Detect which cell encompasses the target text, then output its [x, y] center coordinate. 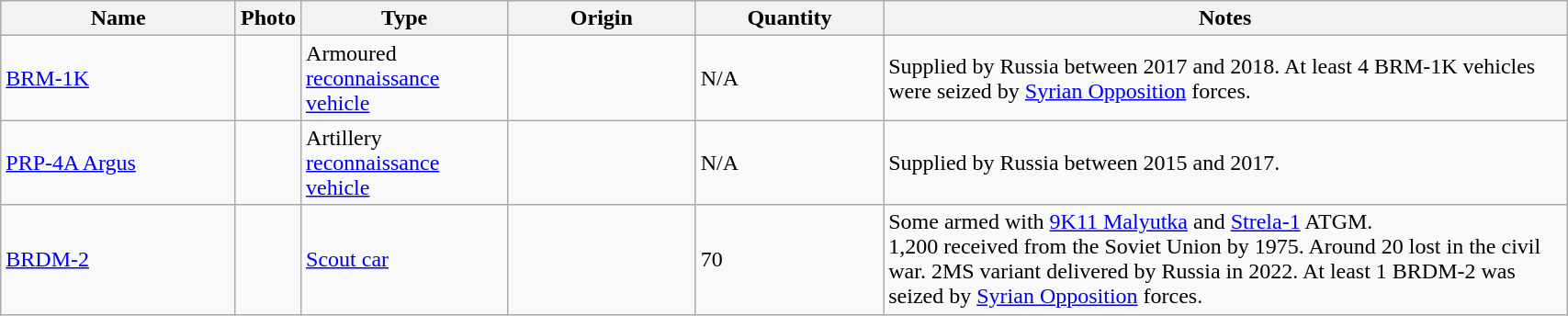
BRDM-2 [118, 259]
70 [790, 259]
PRP-4A Argus [118, 163]
Photo [268, 18]
BRM-1K [118, 78]
Supplied by Russia between 2017 and 2018. At least 4 BRM-1K vehicles were seized by Syrian Opposition forces. [1225, 78]
Supplied by Russia between 2015 and 2017. [1225, 163]
Name [118, 18]
Scout car [404, 259]
Origin [603, 18]
Quantity [790, 18]
Armoured reconnaissance vehicle [404, 78]
Type [404, 18]
Artillery reconnaissance vehicle [404, 163]
Notes [1225, 18]
